Detect which cell encompasses the target text, then output its [X, Y] center coordinate. 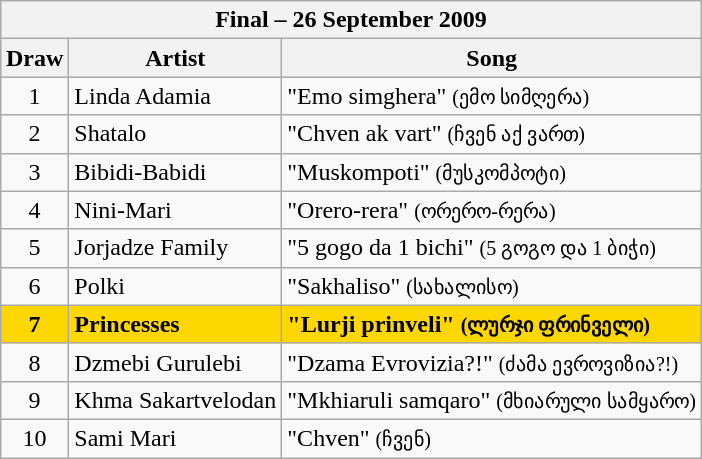
5 [34, 248]
7 [34, 324]
Nini-Mari [176, 210]
8 [34, 362]
"Dzama Evrovizia?!" (ძამა ევროვიზია?!) [492, 362]
Artist [176, 58]
Princesses [176, 324]
"Muskompoti" (მუსკომპოტი) [492, 172]
Polki [176, 286]
2 [34, 134]
6 [34, 286]
Final – 26 September 2009 [350, 20]
Bibidi-Babidi [176, 172]
"Orero-rera" (ორერო-რერა) [492, 210]
Song [492, 58]
"5 gogo da 1 bichi" (5 გოგო და 1 ბიჭი) [492, 248]
Shatalo [176, 134]
Khma Sakartvelodan [176, 400]
Linda Adamia [176, 96]
"Chven" (ჩვენ) [492, 438]
1 [34, 96]
"Chven ak vart" (ჩვენ აქ ვართ) [492, 134]
10 [34, 438]
3 [34, 172]
Dzmebi Gurulebi [176, 362]
9 [34, 400]
"Emo simghera" (ემო სიმღერა) [492, 96]
Sami Mari [176, 438]
Jorjadze Family [176, 248]
"Lurji prinveli" (ლურჯი ფრინველი) [492, 324]
Draw [34, 58]
4 [34, 210]
"Mkhiaruli samqaro" (მხიარული სამყარო) [492, 400]
"Sakhaliso" (სახალისო) [492, 286]
